Find where the given text appears and provide that cell's center as (X, Y) coordinate. 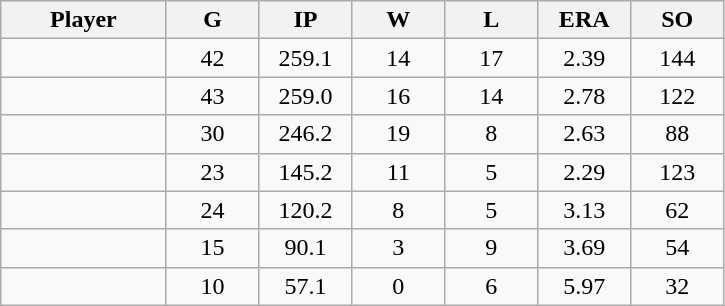
123 (678, 172)
23 (212, 172)
145.2 (306, 172)
144 (678, 58)
16 (398, 96)
30 (212, 134)
62 (678, 210)
259.0 (306, 96)
122 (678, 96)
3.13 (584, 210)
88 (678, 134)
24 (212, 210)
246.2 (306, 134)
10 (212, 286)
W (398, 20)
32 (678, 286)
54 (678, 248)
9 (492, 248)
SO (678, 20)
G (212, 20)
Player (84, 20)
3.69 (584, 248)
120.2 (306, 210)
3 (398, 248)
15 (212, 248)
0 (398, 286)
5.97 (584, 286)
17 (492, 58)
2.63 (584, 134)
6 (492, 286)
L (492, 20)
2.78 (584, 96)
90.1 (306, 248)
11 (398, 172)
43 (212, 96)
ERA (584, 20)
19 (398, 134)
2.39 (584, 58)
42 (212, 58)
259.1 (306, 58)
57.1 (306, 286)
IP (306, 20)
2.29 (584, 172)
